Find where the given text appears and provide that cell's center as [x, y] coordinate. 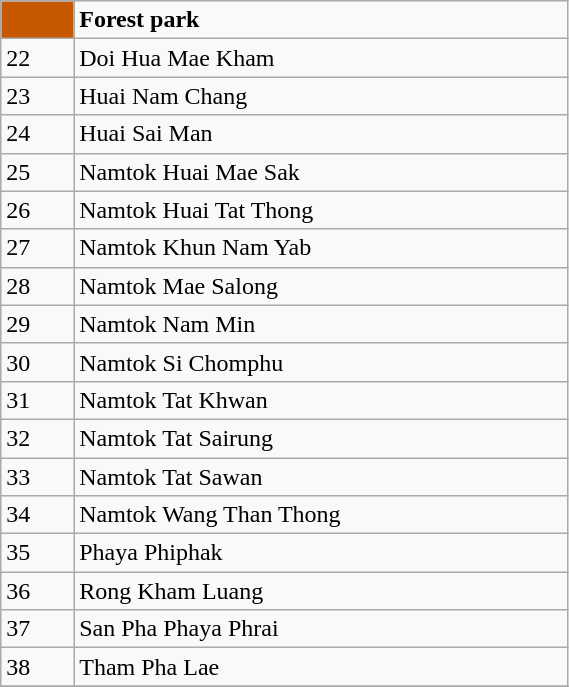
31 [38, 400]
37 [38, 629]
29 [38, 324]
22 [38, 58]
Namtok Huai Mae Sak [321, 172]
Forest park [321, 20]
Doi Hua Mae Kham [321, 58]
32 [38, 438]
28 [38, 286]
Tham Pha Lae [321, 667]
26 [38, 210]
Namtok Huai Tat Thong [321, 210]
35 [38, 553]
Namtok Si Chomphu [321, 362]
34 [38, 515]
Huai Nam Chang [321, 96]
Namtok Nam Min [321, 324]
Phaya Phiphak [321, 553]
30 [38, 362]
36 [38, 591]
Namtok Khun Nam Yab [321, 248]
38 [38, 667]
Namtok Tat Khwan [321, 400]
33 [38, 477]
Huai Sai Man [321, 134]
Rong Kham Luang [321, 591]
24 [38, 134]
Namtok Tat Sairung [321, 438]
27 [38, 248]
Namtok Tat Sawan [321, 477]
Namtok Wang Than Thong [321, 515]
San Pha Phaya Phrai [321, 629]
25 [38, 172]
23 [38, 96]
Namtok Mae Salong [321, 286]
